Extract the [X, Y] coordinate from the center of the cell holding the provided text.  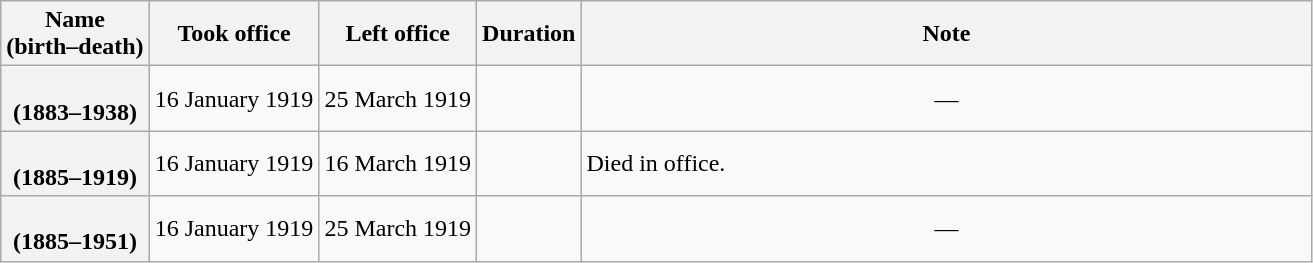
Took office [234, 34]
(1883–1938) [75, 98]
Left office [398, 34]
Duration [529, 34]
16 March 1919 [398, 164]
(1885–1951) [75, 228]
Note [946, 34]
(1885–1919) [75, 164]
Died in office. [946, 164]
Name(birth–death) [75, 34]
